Provide the [x, y] coordinate of the cell's center where the given text is located.  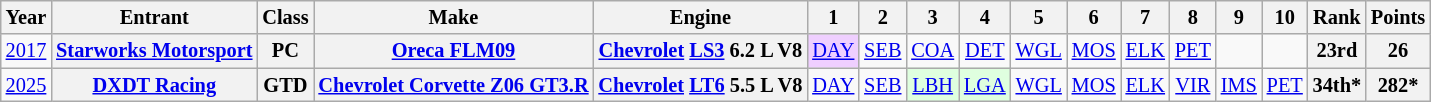
2 [882, 17]
Starworks Motorsport [154, 51]
2025 [26, 85]
Class [285, 17]
4 [985, 17]
GTD [285, 85]
VIR [1193, 85]
10 [1285, 17]
Points [1398, 17]
3 [932, 17]
2017 [26, 51]
Oreca FLM09 [454, 51]
Rank [1337, 17]
7 [1146, 17]
Entrant [154, 17]
LGA [985, 85]
COA [932, 51]
Chevrolet LT6 5.5 L V8 [700, 85]
IMS [1239, 85]
LBH [932, 85]
26 [1398, 51]
Engine [700, 17]
5 [1039, 17]
9 [1239, 17]
Chevrolet Corvette Z06 GT3.R [454, 85]
DET [985, 51]
Chevrolet LS3 6.2 L V8 [700, 51]
8 [1193, 17]
34th* [1337, 85]
Make [454, 17]
DXDT Racing [154, 85]
1 [833, 17]
23rd [1337, 51]
6 [1094, 17]
282* [1398, 85]
Year [26, 17]
PC [285, 51]
